Return the [x, y] coordinate for the center point of the cell that contains the specified text.  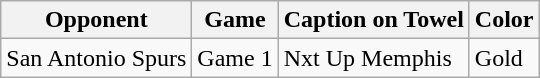
San Antonio Spurs [96, 58]
Nxt Up Memphis [374, 58]
Opponent [96, 20]
Gold [504, 58]
Game [235, 20]
Color [504, 20]
Caption on Towel [374, 20]
Game 1 [235, 58]
